From the cell containing the given text, extract its center point as [X, Y] coordinate. 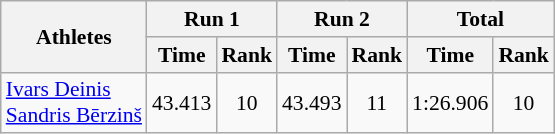
Ivars DeinisSandris Bērzinš [74, 102]
Athletes [74, 36]
43.413 [182, 102]
11 [376, 102]
Total [480, 19]
43.493 [312, 102]
Run 2 [342, 19]
1:26.906 [450, 102]
Run 1 [212, 19]
